Return the [X, Y] coordinate for the center point of the cell that contains the specified text.  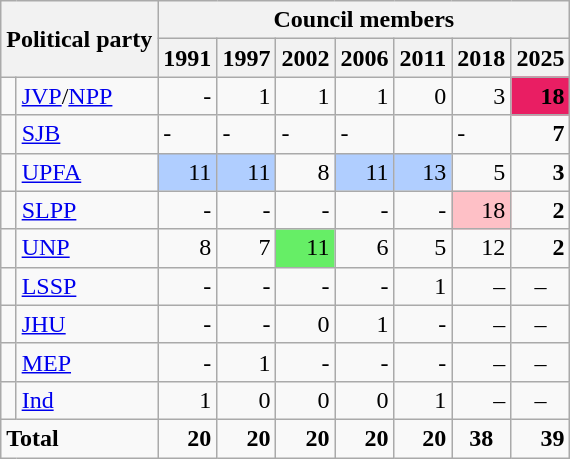
JVP/NPP [87, 96]
2002 [306, 58]
SLPP [87, 210]
MEP [87, 362]
Ind [87, 400]
JHU [87, 324]
39 [540, 438]
LSSP [87, 286]
Council members [364, 20]
2011 [423, 58]
2025 [540, 58]
6 [364, 248]
1997 [246, 58]
2006 [364, 58]
12 [482, 248]
38 [482, 438]
1991 [188, 58]
Total [80, 438]
UNP [87, 248]
2018 [482, 58]
UPFA [87, 172]
Political party [80, 39]
13 [423, 172]
SJB [87, 134]
